From the cell containing the given text, extract its center point as [x, y] coordinate. 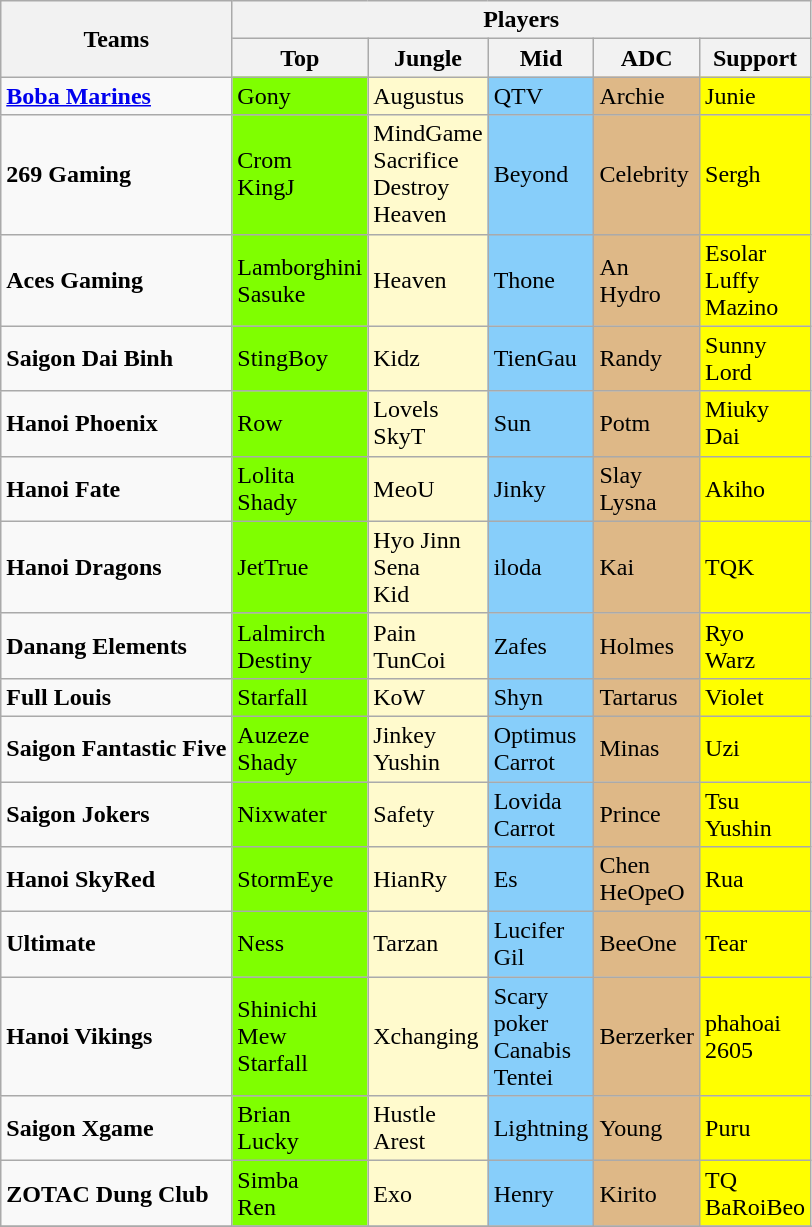
JetTrue [300, 567]
MeoU [428, 488]
Thone [541, 280]
269 Gaming [116, 174]
Augustus [428, 96]
Crom KingJ [300, 174]
Saigon Jokers [116, 814]
HianRy [428, 880]
Lolita Shady [300, 488]
StingBoy [300, 358]
Exo [428, 1194]
TQK [756, 567]
Lalmirch Destiny [300, 646]
Akiho [756, 488]
Sun [541, 424]
Esolar Luffy Mazino [756, 280]
Starfall [300, 697]
Slay Lysna [647, 488]
Puru [756, 1128]
Rua [756, 880]
Lightning [541, 1128]
Kirito [647, 1194]
Nixwater [300, 814]
Randy [647, 358]
Junie [756, 96]
Brian Lucky [300, 1128]
Hanoi Fate [116, 488]
Row [300, 424]
Heaven [428, 280]
Kidz [428, 358]
Teams [116, 39]
Tear [756, 944]
Safety [428, 814]
Saigon Fantastic Five [116, 748]
TQ BaRoiBeo [756, 1194]
Sergh [756, 174]
Gony [300, 96]
Hanoi SkyRed [116, 880]
An Hydro [647, 280]
Top [300, 58]
Optimus Carrot [541, 748]
Mid [541, 58]
KoW [428, 697]
TienGau [541, 358]
Celebrity [647, 174]
Lucifer Gil [541, 944]
Xchanging [428, 1036]
BeeOne [647, 944]
Ness [300, 944]
Tsu Yushin [756, 814]
Prince [647, 814]
Danang Elements [116, 646]
Lamborghini Sasuke [300, 280]
Miuky Dai [756, 424]
Auzeze Shady [300, 748]
phahoai 2605 [756, 1036]
Scary poker Canabis Tentei [541, 1036]
Ryo Warz [756, 646]
Uzi [756, 748]
Players [522, 20]
ADC [647, 58]
Jinkey Yushin [428, 748]
Jungle [428, 58]
Hanoi Phoenix [116, 424]
Shinichi Mew Starfall [300, 1036]
Violet [756, 697]
Saigon Dai Binh [116, 358]
Pain TunCoi [428, 646]
Support [756, 58]
ZOTAC Dung Club [116, 1194]
Shyn [541, 697]
Hanoi Dragons [116, 567]
QTV [541, 96]
Minas [647, 748]
Tartarus [647, 697]
Lovels SkyT [428, 424]
Boba Marines [116, 96]
Hanoi Vikings [116, 1036]
Beyond [541, 174]
Archie [647, 96]
Lovida Carrot [541, 814]
MindGame Sacrifice Destroy Heaven [428, 174]
Chen HeOpeO [647, 880]
Jinky [541, 488]
Henry [541, 1194]
Young [647, 1128]
Kai [647, 567]
Sunny Lord [756, 358]
iloda [541, 567]
Simba Ren [300, 1194]
StormEye [300, 880]
Berzerker [647, 1036]
Tarzan [428, 944]
Saigon Xgame [116, 1128]
Holmes [647, 646]
Hyo Jinn Sena Kid [428, 567]
Hustle Arest [428, 1128]
Zafes [541, 646]
Ultimate [116, 944]
Full Louis [116, 697]
Aces Gaming [116, 280]
Es [541, 880]
Potm [647, 424]
